Scan for the cell matching the given text and deliver its [X, Y] coordinate at center. 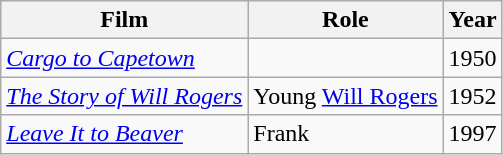
1950 [472, 58]
Cargo to Capetown [124, 58]
Leave It to Beaver [124, 134]
Frank [346, 134]
The Story of Will Rogers [124, 96]
Young Will Rogers [346, 96]
Film [124, 20]
1997 [472, 134]
Year [472, 20]
Role [346, 20]
1952 [472, 96]
